Determine the (X, Y) coordinate at the center of the cell enclosing the given text.  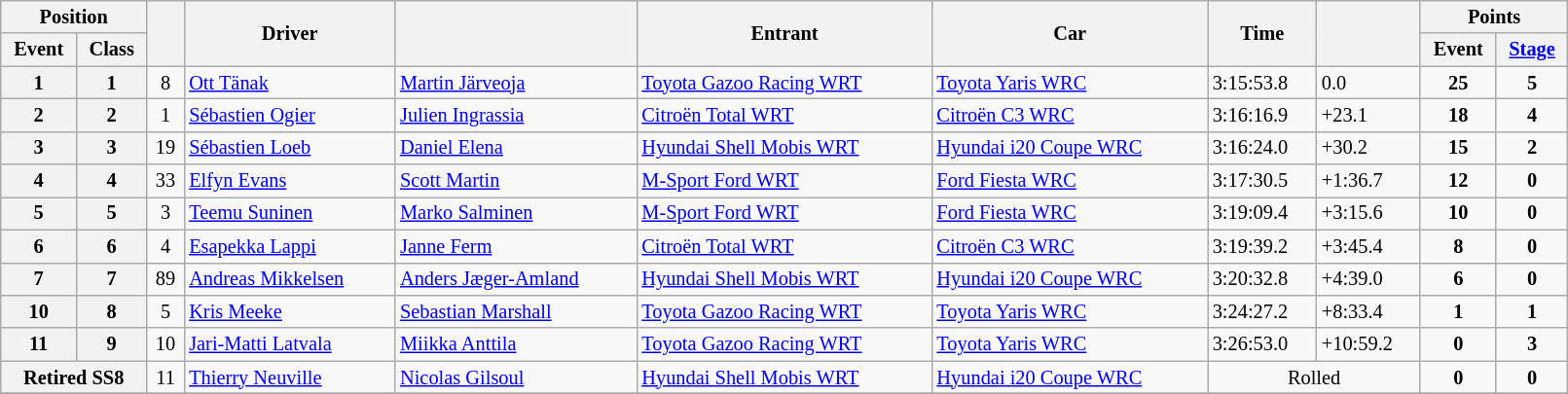
+4:39.0 (1368, 279)
3:26:53.0 (1262, 344)
+23.1 (1368, 115)
Jari-Matti Latvala (290, 344)
Thierry Neuville (290, 377)
Martin Järveoja (516, 83)
Rolled (1314, 377)
Car (1071, 33)
+3:45.4 (1368, 246)
Sébastien Ogier (290, 115)
Scott Martin (516, 181)
+10:59.2 (1368, 344)
3:19:09.4 (1262, 213)
Class (112, 50)
3:17:30.5 (1262, 181)
Julien Ingrassia (516, 115)
3:16:16.9 (1262, 115)
Time (1262, 33)
Marko Salminen (516, 213)
19 (165, 148)
Teemu Suninen (290, 213)
Driver (290, 33)
Nicolas Gilsoul (516, 377)
Sebastian Marshall (516, 311)
+8:33.4 (1368, 311)
Janne Ferm (516, 246)
Entrant (784, 33)
12 (1458, 181)
Retired SS8 (74, 377)
Daniel Elena (516, 148)
Anders Jæger-Amland (516, 279)
33 (165, 181)
89 (165, 279)
Sébastien Loeb (290, 148)
Ott Tänak (290, 83)
Position (74, 17)
+3:15.6 (1368, 213)
3:20:32.8 (1262, 279)
3:24:27.2 (1262, 311)
3:19:39.2 (1262, 246)
3:16:24.0 (1262, 148)
Elfyn Evans (290, 181)
+1:36.7 (1368, 181)
Stage (1532, 50)
+30.2 (1368, 148)
9 (112, 344)
3:15:53.8 (1262, 83)
Esapekka Lappi (290, 246)
Points (1493, 17)
18 (1458, 115)
Kris Meeke (290, 311)
25 (1458, 83)
15 (1458, 148)
0.0 (1368, 83)
Miikka Anttila (516, 344)
Andreas Mikkelsen (290, 279)
